Find where the given text appears and provide that cell's center as [X, Y] coordinate. 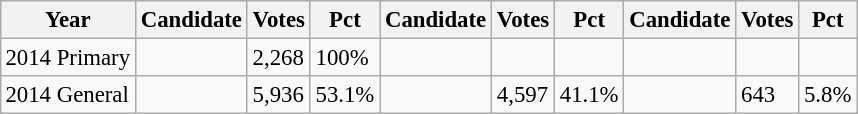
643 [768, 95]
2014 General [68, 95]
2014 Primary [68, 57]
Year [68, 20]
53.1% [344, 95]
5.8% [828, 95]
2,268 [278, 57]
41.1% [588, 95]
100% [344, 57]
5,936 [278, 95]
4,597 [524, 95]
